Search for the cell housing the specified text and yield its (x, y) center coordinate. 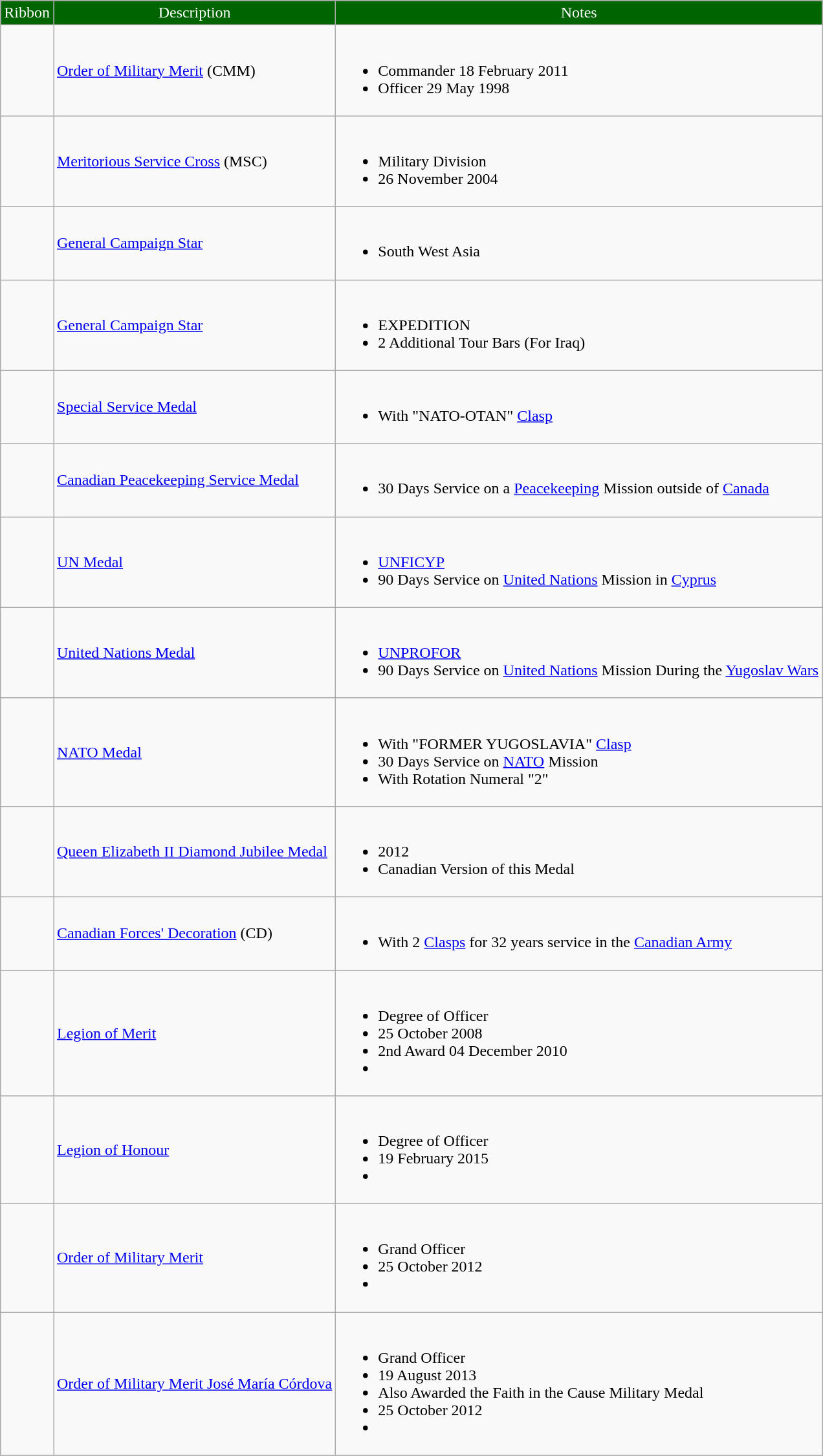
With 2 Clasps for 32 years service in the Canadian Army (579, 934)
Grand Officer25 October 2012 (579, 1259)
Degree of Officer25 October 20082nd Award 04 December 2010 (579, 1033)
Canadian Peacekeeping Service Medal (194, 480)
Degree of Officer 19 February 2015 (579, 1150)
30 Days Service on a Peacekeeping Mission outside of Canada (579, 480)
South West Asia (579, 243)
Legion of Honour (194, 1150)
Canadian Forces' Decoration (CD) (194, 934)
EXPEDITION2 Additional Tour Bars (For Iraq) (579, 325)
Commander 18 February 2011Officer 29 May 1998 (579, 71)
UN Medal (194, 562)
Order of Military Merit (194, 1259)
UNPROFOR90 Days Service on United Nations Mission During the Yugoslav Wars (579, 653)
Special Service Medal (194, 407)
Military Division26 November 2004 (579, 161)
Meritorious Service Cross (MSC) (194, 161)
Queen Elizabeth II Diamond Jubilee Medal (194, 851)
Ribbon (27, 13)
Legion of Merit (194, 1033)
NATO Medal (194, 752)
Description (194, 13)
With "FORMER YUGOSLAVIA" Clasp30 Days Service on NATO MissionWith Rotation Numeral "2" (579, 752)
2012Canadian Version of this Medal (579, 851)
UNFICYP90 Days Service on United Nations Mission in Cyprus (579, 562)
Notes (579, 13)
Grand Officer 19 August 2013Also Awarded the Faith in the Cause Military Medal25 October 2012 (579, 1384)
Order of Military Merit (CMM) (194, 71)
United Nations Medal (194, 653)
With "NATO-OTAN" Clasp (579, 407)
Order of Military Merit José María Córdova (194, 1384)
